Capture the cell that displays the provided text and extract its (x, y) central coordinate. 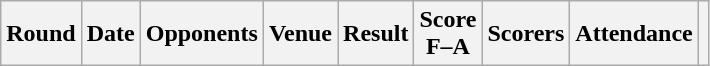
Venue (300, 34)
Attendance (634, 34)
Opponents (202, 34)
Result (376, 34)
Scorers (526, 34)
ScoreF–A (448, 34)
Round (41, 34)
Date (110, 34)
